Extract the [x, y] coordinate from the center of the cell holding the provided text.  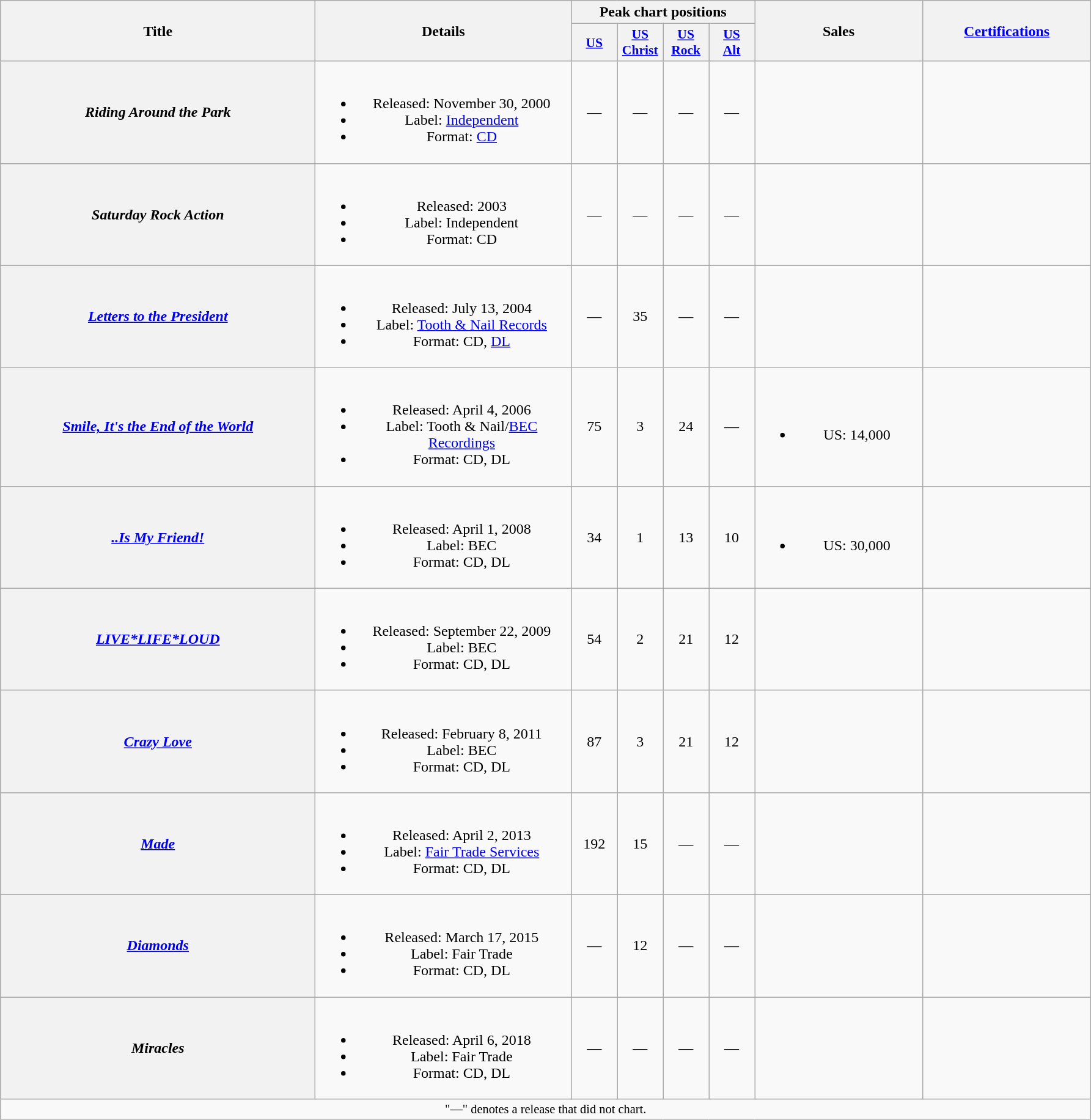
USChrist [641, 43]
Miracles [158, 1048]
Released: November 30, 2000Label: IndependentFormat: CD [444, 112]
Released: March 17, 2015Label: Fair TradeFormat: CD, DL [444, 945]
34 [594, 537]
Released: April 1, 2008Label: BECFormat: CD, DL [444, 537]
US: 30,000 [839, 537]
LIVE*LIFE*LOUD [158, 639]
USAlt [732, 43]
US [594, 43]
Letters to the President [158, 317]
35 [641, 317]
13 [686, 537]
87 [594, 741]
Released: September 22, 2009Label: BECFormat: CD, DL [444, 639]
"—" denotes a release that did not chart. [546, 1110]
Sales [839, 31]
Made [158, 844]
Peak chart positions [663, 12]
Diamonds [158, 945]
Released: April 4, 2006Label: Tooth & Nail/BEC RecordingsFormat: CD, DL [444, 427]
1 [641, 537]
Released: April 6, 2018Label: Fair TradeFormat: CD, DL [444, 1048]
Saturday Rock Action [158, 214]
US: 14,000 [839, 427]
..Is My Friend! [158, 537]
Released: April 2, 2013Label: Fair Trade ServicesFormat: CD, DL [444, 844]
Riding Around the Park [158, 112]
Certifications [1007, 31]
15 [641, 844]
Title [158, 31]
192 [594, 844]
Released: February 8, 2011Label: BECFormat: CD, DL [444, 741]
2 [641, 639]
75 [594, 427]
24 [686, 427]
Crazy Love [158, 741]
Smile, It's the End of the World [158, 427]
Released: July 13, 2004Label: Tooth & Nail RecordsFormat: CD, DL [444, 317]
USRock [686, 43]
Released: 2003Label: IndependentFormat: CD [444, 214]
Details [444, 31]
10 [732, 537]
54 [594, 639]
